Find where the given text appears and provide that cell's center as (x, y) coordinate. 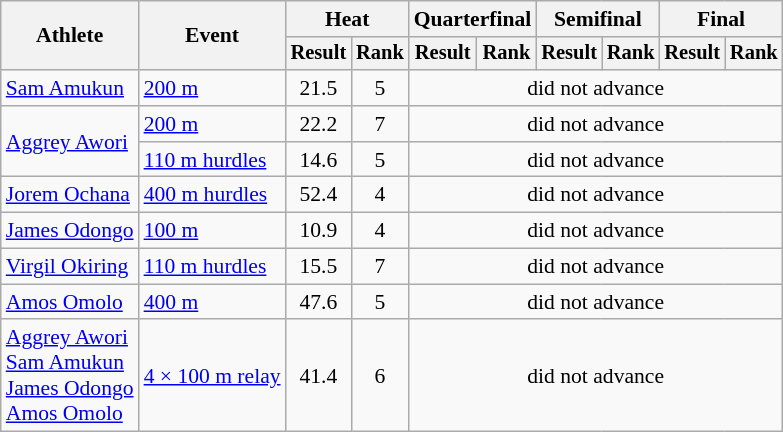
Athlete (70, 36)
Heat (348, 19)
6 (380, 376)
James Odongo (70, 231)
400 m (212, 302)
15.5 (319, 267)
400 m hurdles (212, 195)
Virgil Okiring (70, 267)
Amos Omolo (70, 302)
Quarterfinal (473, 19)
47.6 (319, 302)
Sam Amukun (70, 88)
4 × 100 m relay (212, 376)
10.9 (319, 231)
41.4 (319, 376)
Aggrey Awori (70, 142)
Final (720, 19)
Jorem Ochana (70, 195)
21.5 (319, 88)
Semifinal (598, 19)
52.4 (319, 195)
100 m (212, 231)
Aggrey AworiSam AmukunJames OdongoAmos Omolo (70, 376)
14.6 (319, 160)
Event (212, 36)
22.2 (319, 124)
